Extract the [X, Y] coordinate from the center of the cell holding the provided text.  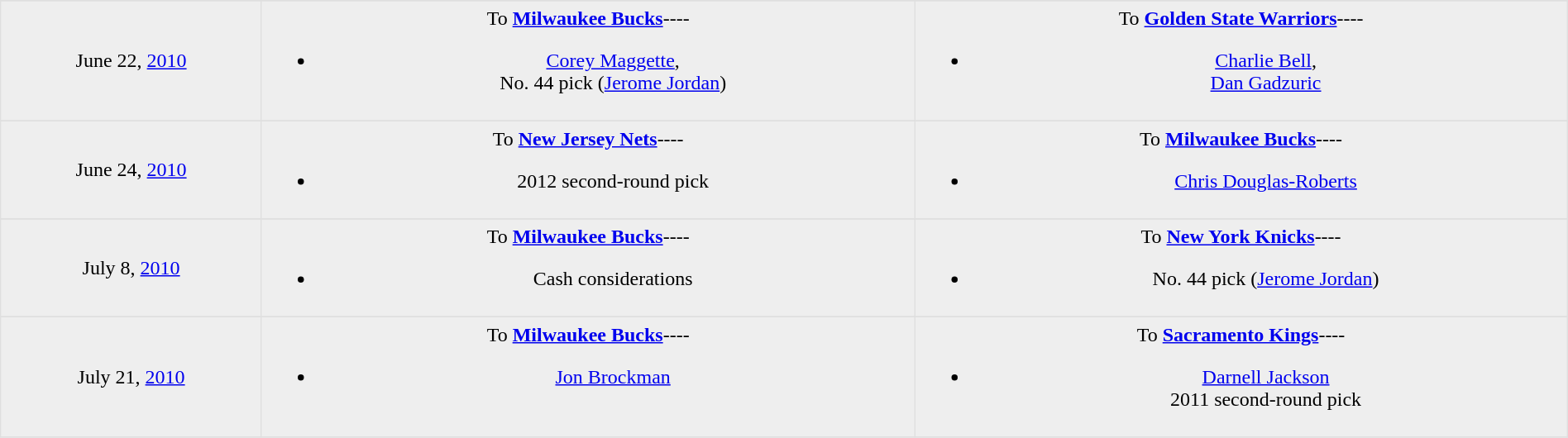
To Milwaukee Bucks---- Chris Douglas-Roberts [1241, 169]
July 8, 2010 [131, 268]
To Sacramento Kings---- Darnell Jackson2011 second-round pick [1241, 377]
To Milwaukee Bucks----Cash considerations [587, 268]
To New Jersey Nets----2012 second-round pick [587, 169]
To Milwaukee Bucks---- Jon Brockman [587, 377]
July 21, 2010 [131, 377]
To Golden State Warriors---- Charlie Bell, Dan Gadzuric [1241, 61]
To Milwaukee Bucks---- Corey Maggette,No. 44 pick (Jerome Jordan) [587, 61]
June 24, 2010 [131, 169]
June 22, 2010 [131, 61]
To New York Knicks----No. 44 pick (Jerome Jordan) [1241, 268]
